Return [x, y] of the center of cell containing provided text 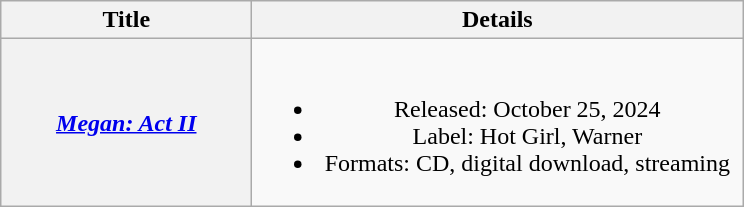
Released: October 25, 2024Label: Hot Girl, WarnerFormats: CD, digital download, streaming [498, 122]
Megan: Act II [126, 122]
Title [126, 20]
Details [498, 20]
